For the text-containing cell, return its midpoint in (x, y) coordinate format. 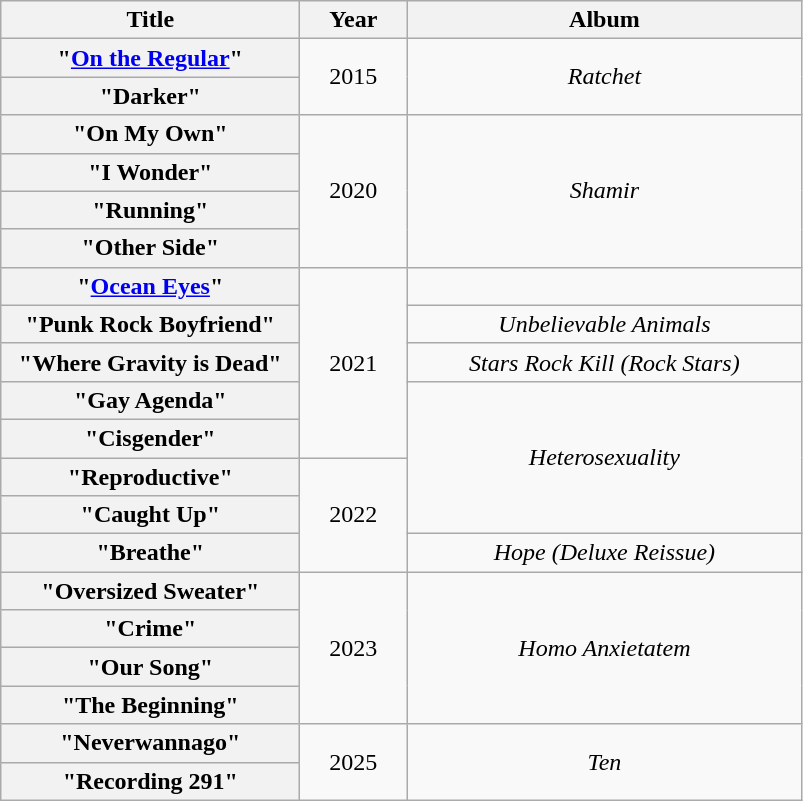
2022 (354, 515)
"Ocean Eyes" (150, 286)
"Darker" (150, 96)
Unbelievable Animals (604, 324)
Stars Rock Kill (Rock Stars) (604, 362)
"Oversized Sweater" (150, 591)
"Our Song" (150, 667)
"Running" (150, 210)
"Neverwannago" (150, 743)
Year (354, 20)
2015 (354, 77)
"The Beginning" (150, 705)
2021 (354, 362)
2025 (354, 762)
2023 (354, 648)
"Recording 291" (150, 781)
Ratchet (604, 77)
"Where Gravity is Dead" (150, 362)
"Punk Rock Boyfriend" (150, 324)
"Crime" (150, 629)
Hope (Deluxe Reissue) (604, 553)
"Other Side" (150, 248)
Ten (604, 762)
"On the Regular" (150, 58)
Album (604, 20)
2020 (354, 191)
"Reproductive" (150, 477)
"I Wonder" (150, 172)
"Gay Agenda" (150, 400)
"Breathe" (150, 553)
"On My Own" (150, 134)
Heterosexuality (604, 457)
Shamir (604, 191)
"Cisgender" (150, 438)
"Caught Up" (150, 515)
Title (150, 20)
Homo Anxietatem (604, 648)
